Pinpoint the cell where the given text exists, returning its [x, y] midpoint coordinate. 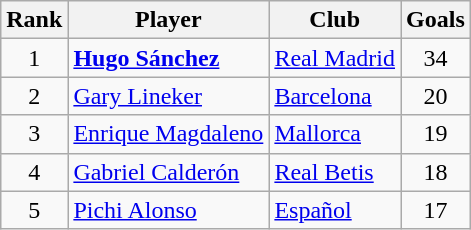
Rank [34, 20]
18 [436, 172]
2 [34, 96]
Barcelona [335, 96]
20 [436, 96]
Player [168, 20]
5 [34, 210]
Enrique Magdaleno [168, 134]
Mallorca [335, 134]
34 [436, 58]
Pichi Alonso [168, 210]
Real Betis [335, 172]
1 [34, 58]
Hugo Sánchez [168, 58]
Club [335, 20]
3 [34, 134]
Real Madrid [335, 58]
Goals [436, 20]
4 [34, 172]
Gary Lineker [168, 96]
Español [335, 210]
17 [436, 210]
Gabriel Calderón [168, 172]
19 [436, 134]
